Find where the given text appears and provide that cell's center as [x, y] coordinate. 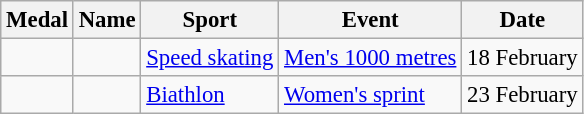
23 February [522, 95]
Name [107, 20]
Men's 1000 metres [370, 58]
Event [370, 20]
Sport [210, 20]
Women's sprint [370, 95]
Date [522, 20]
18 February [522, 58]
Biathlon [210, 95]
Speed skating [210, 58]
Medal [38, 20]
